From the cell containing the given text, extract its center point as [x, y] coordinate. 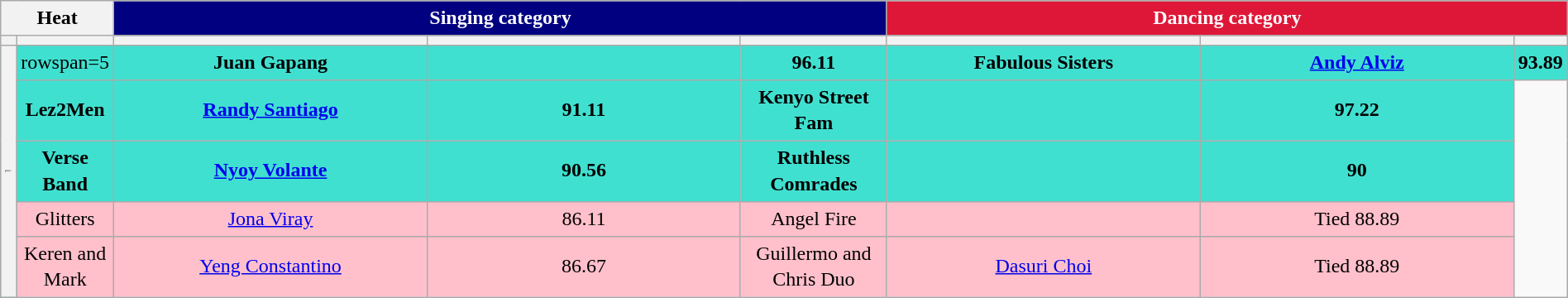
91.11 [584, 109]
Verse Band [65, 171]
Ruthless Comrades [814, 171]
Dasuri Choi [1044, 267]
Glitters [65, 219]
Yeng Constantino [271, 267]
Fabulous Sisters [1044, 62]
86.67 [584, 267]
86.11 [584, 219]
90.56 [584, 171]
97.22 [1356, 109]
93.89 [1540, 62]
Andy Alviz [1356, 62]
Nyoy Volante [271, 171]
Singing category [501, 18]
Juan Gapang [271, 62]
Lez2Men [65, 109]
96.11 [814, 62]
Dancing category [1227, 18]
Kenyo Street Fam [814, 109]
Jona Viray [271, 219]
Guillermo and Chris Duo [814, 267]
Heat [58, 18]
Angel Fire [814, 219]
Keren and Mark [65, 267]
rowspan=5 [65, 62]
Randy Santiago [271, 109]
90 [1356, 171]
